Return the [x, y] coordinate for the center point of the cell that contains the specified text.  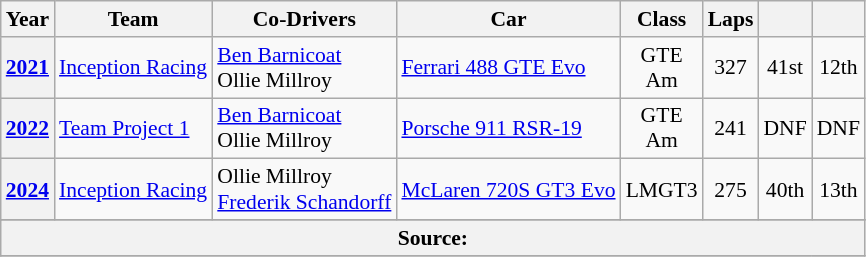
275 [731, 190]
Ollie Millroy Frederik Schandorff [304, 190]
Laps [731, 19]
LMGT3 [662, 190]
Source: [433, 238]
2022 [28, 128]
McLaren 720S GT3 Evo [508, 190]
Car [508, 19]
Class [662, 19]
Porsche 911 RSR-19 [508, 128]
Team [133, 19]
12th [838, 68]
41st [784, 68]
Year [28, 19]
Team Project 1 [133, 128]
2024 [28, 190]
40th [784, 190]
2021 [28, 68]
241 [731, 128]
Co-Drivers [304, 19]
13th [838, 190]
Ferrari 488 GTE Evo [508, 68]
327 [731, 68]
